Determine the (X, Y) coordinate at the center of the cell enclosing the given text.  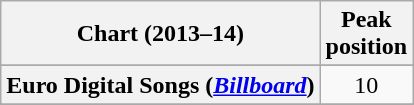
10 (366, 85)
Chart (2013–14) (160, 34)
Peakposition (366, 34)
Euro Digital Songs (Billboard) (160, 85)
